Scan for the cell matching the given text and deliver its (x, y) coordinate at center. 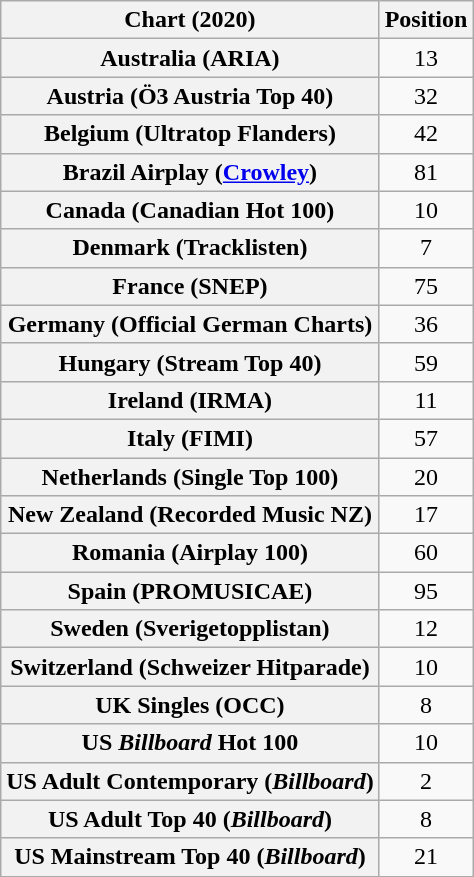
France (SNEP) (190, 286)
Germany (Official German Charts) (190, 324)
13 (426, 58)
Belgium (Ultratop Flanders) (190, 134)
59 (426, 362)
New Zealand (Recorded Music NZ) (190, 515)
57 (426, 438)
US Adult Contemporary (Billboard) (190, 781)
81 (426, 172)
2 (426, 781)
US Billboard Hot 100 (190, 743)
95 (426, 591)
20 (426, 477)
Ireland (IRMA) (190, 400)
UK Singles (OCC) (190, 705)
Australia (ARIA) (190, 58)
36 (426, 324)
42 (426, 134)
Chart (2020) (190, 20)
Switzerland (Schweizer Hitparade) (190, 667)
Denmark (Tracklisten) (190, 248)
Sweden (Sverigetopplistan) (190, 629)
Position (426, 20)
Brazil Airplay (Crowley) (190, 172)
Italy (FIMI) (190, 438)
Netherlands (Single Top 100) (190, 477)
US Adult Top 40 (Billboard) (190, 819)
21 (426, 857)
Spain (PROMUSICAE) (190, 591)
Romania (Airplay 100) (190, 553)
75 (426, 286)
US Mainstream Top 40 (Billboard) (190, 857)
Austria (Ö3 Austria Top 40) (190, 96)
32 (426, 96)
12 (426, 629)
Hungary (Stream Top 40) (190, 362)
11 (426, 400)
Canada (Canadian Hot 100) (190, 210)
7 (426, 248)
17 (426, 515)
60 (426, 553)
